Pinpoint the cell where the given text exists, returning its (X, Y) midpoint coordinate. 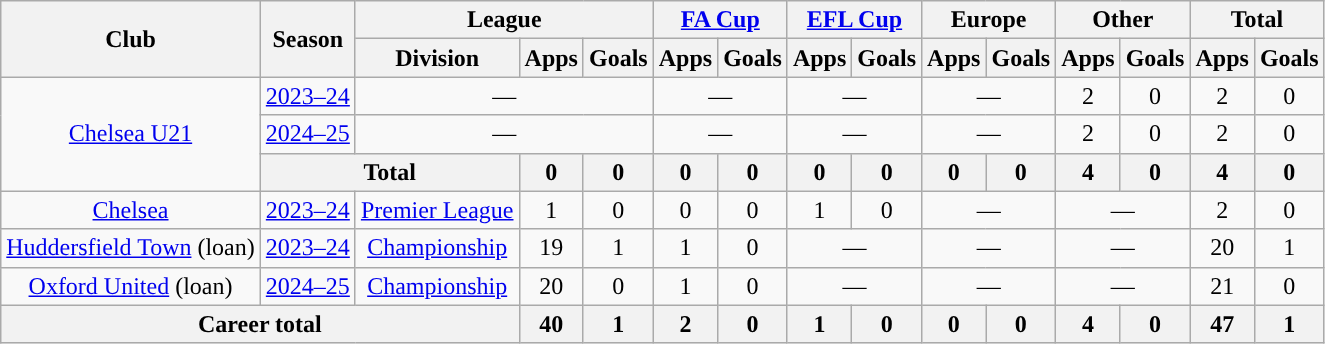
Chelsea U21 (131, 134)
Club (131, 39)
Season (308, 39)
47 (1222, 324)
League (504, 20)
Huddersfield Town (loan) (131, 248)
Career total (260, 324)
FA Cup (720, 20)
Division (437, 58)
Oxford United (loan) (131, 286)
21 (1222, 286)
EFL Cup (854, 20)
Premier League (437, 210)
Other (1123, 20)
Chelsea (131, 210)
Europe (989, 20)
19 (551, 248)
40 (551, 324)
